Provide the (X, Y) coordinate of the cell's center where the given text is located.  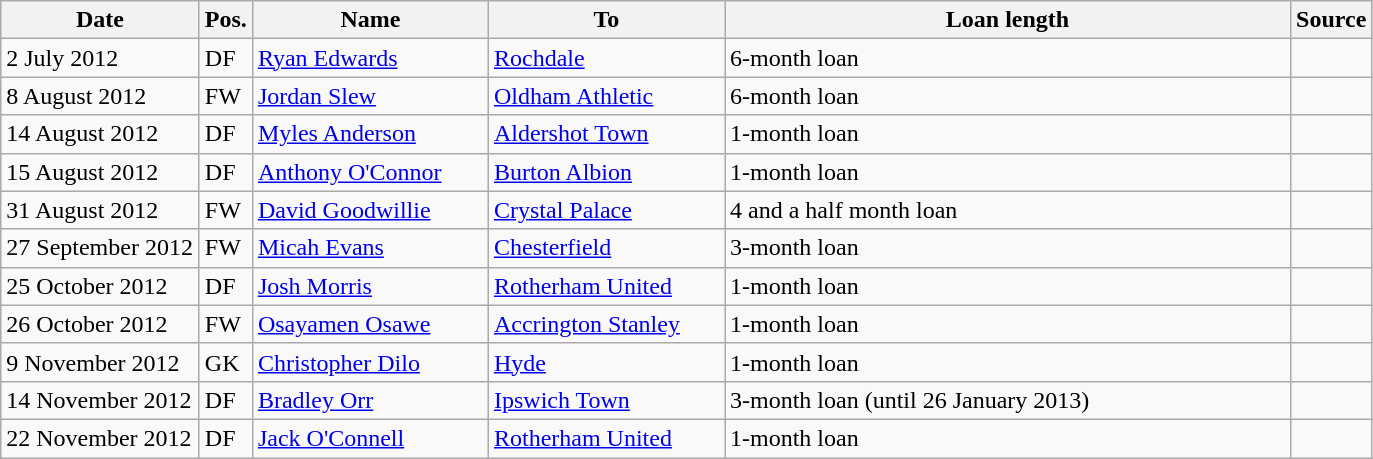
Jack O'Connell (370, 438)
14 November 2012 (100, 400)
Christopher Dilo (370, 362)
Jordan Slew (370, 96)
Oldham Athletic (606, 96)
3-month loan (until 26 January 2013) (1007, 400)
Ryan Edwards (370, 58)
Rochdale (606, 58)
Bradley Orr (370, 400)
4 and a half month loan (1007, 210)
Ipswich Town (606, 400)
2 July 2012 (100, 58)
Hyde (606, 362)
Chesterfield (606, 248)
15 August 2012 (100, 172)
26 October 2012 (100, 324)
27 September 2012 (100, 248)
Aldershot Town (606, 134)
Josh Morris (370, 286)
Burton Albion (606, 172)
9 November 2012 (100, 362)
Source (1332, 20)
Loan length (1007, 20)
Micah Evans (370, 248)
3-month loan (1007, 248)
To (606, 20)
GK (226, 362)
Myles Anderson (370, 134)
25 October 2012 (100, 286)
David Goodwillie (370, 210)
31 August 2012 (100, 210)
22 November 2012 (100, 438)
Anthony O'Connor (370, 172)
8 August 2012 (100, 96)
Accrington Stanley (606, 324)
Date (100, 20)
Osayamen Osawe (370, 324)
14 August 2012 (100, 134)
Pos. (226, 20)
Crystal Palace (606, 210)
Name (370, 20)
